Detect which cell encompasses the target text, then output its (X, Y) center coordinate. 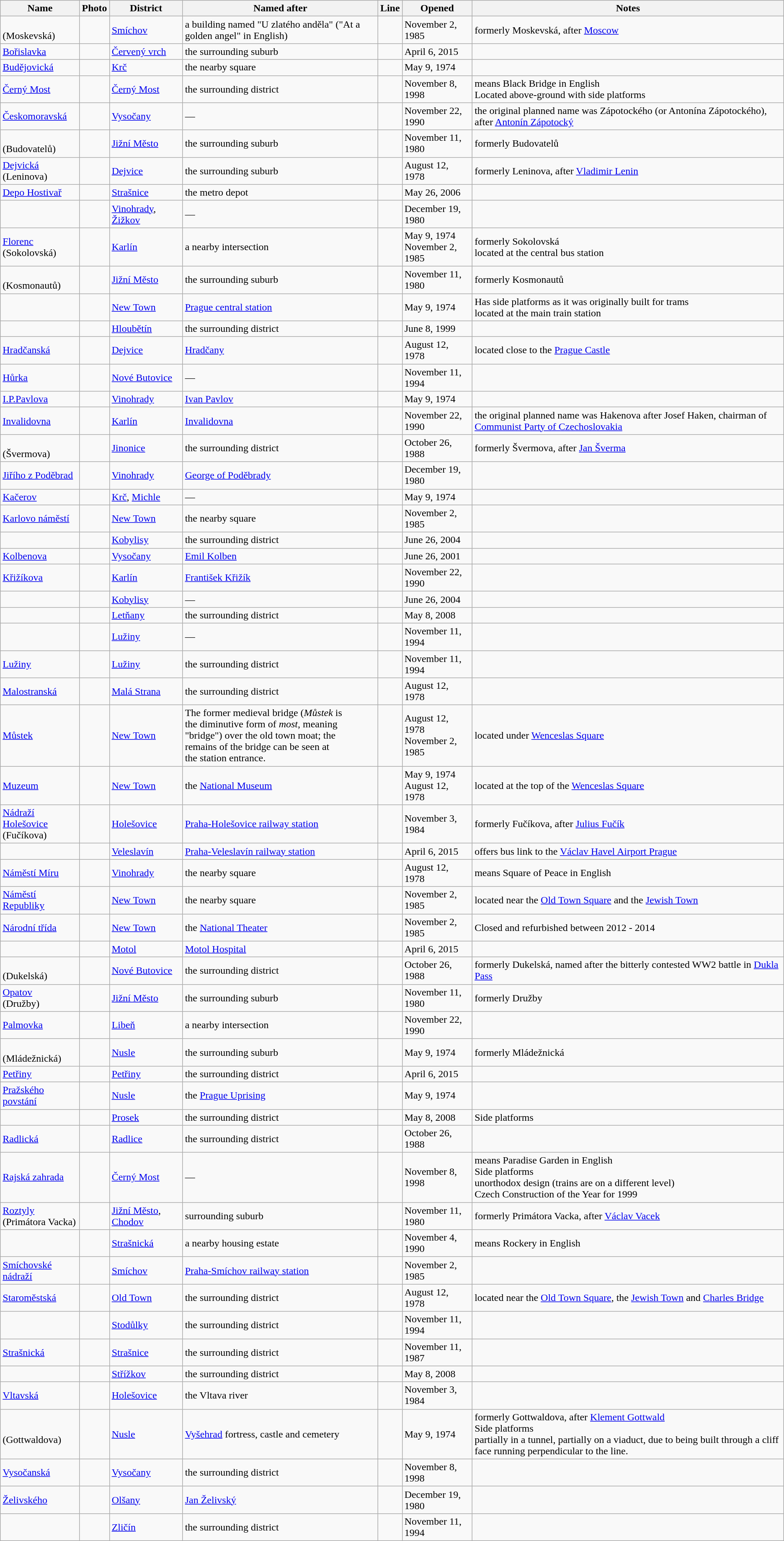
(Gottwaldova) (40, 1434)
formerly Budovatelů (628, 143)
Náměstí Republiky (40, 900)
Praha-Smíchov railway station (280, 1270)
the original planned name was Zápotockého (or Antonína Zápotockého), after Antonín Zápotocký (628, 116)
Hloubětín (146, 329)
Radlická (40, 1139)
Opened (437, 8)
Old Town (146, 1298)
Muzeum (40, 786)
means Black Bridge in EnglishLocated above-ground with side platforms (628, 89)
Jinonice (146, 448)
Dejvická (Leninova) (40, 171)
Opatov (Družby) (40, 998)
the original planned name was Hakenova after Josef Haken, chairman of Communist Party of Czechoslovakia (628, 421)
the metro depot (280, 192)
November 11, 1987 (437, 1352)
formerly Primátora Vacka, after Václav Vacek (628, 1216)
offers bus link to the Václav Havel Airport Prague (628, 851)
Ivan Pavlov (280, 399)
located near the Old Town Square and the Jewish Town (628, 900)
Florenc (Sokolovská) (40, 247)
František Křižík (280, 577)
formerly Družby (628, 998)
Národní třída (40, 928)
Motol (146, 949)
Červený vrch (146, 52)
Vysočanská (40, 1472)
Has side platforms as it was originally built for tramslocated at the main train station (628, 307)
Motol Hospital (280, 949)
the National Museum (280, 786)
Closed and refurbished between 2012 - 2014 (628, 928)
August 12, 1978 November 2, 1985 (437, 736)
District (146, 8)
the Vltava river (280, 1395)
Side platforms (628, 1117)
the Prague Uprising (280, 1095)
Photo (95, 8)
located under Wenceslas Square (628, 736)
located close to the Prague Castle (628, 350)
(Mládežnická) (40, 1052)
I.P.Pavlova (40, 399)
June 8, 1999 (437, 329)
May 9, 1974 August 12, 1978 (437, 786)
Kolbenova (40, 556)
formerly Moskevská, after Moscow (628, 30)
Depo Hostivař (40, 192)
Notes (628, 8)
a building named "U zlatého anděla" ("At a golden angel" in English) (280, 30)
Křižíkova (40, 577)
Pražského povstání (40, 1095)
Zličín (146, 1527)
May 9, 1974 November 2, 1985 (437, 247)
surrounding suburb (280, 1216)
Bořislavka (40, 52)
(Dukelská) (40, 970)
formerly Dukelská, named after the bitterly contested WW2 battle in Dukla Pass (628, 970)
formerly Mládežnická (628, 1052)
Staroměstská (40, 1298)
Jiřího z Poděbrad (40, 475)
May 26, 2006 (437, 192)
Stodůlky (146, 1325)
Letňany (146, 615)
Smíchovské nádraží (40, 1270)
Roztyly (Primátora Vacka) (40, 1216)
formerly Sokolovskálocated at the central bus station (628, 247)
Emil Kolben (280, 556)
Line (390, 8)
means Square of Peace in English (628, 873)
Jan Želivský (280, 1500)
Hradčanská (40, 350)
Střížkov (146, 1374)
Krč (146, 67)
Radlice (146, 1139)
Můstek (40, 736)
Hůrka (40, 378)
Želivského (40, 1500)
(Švermova) (40, 448)
Praha-Veleslavín railway station (280, 851)
Hradčany (280, 350)
Name (40, 8)
formerly Švermova, after Jan Šverma (628, 448)
Olšany (146, 1500)
Krč, Michle (146, 497)
Kačerov (40, 497)
June 26, 2001 (437, 556)
Vinohrady, Žižkov (146, 214)
November 4, 1990 (437, 1244)
formerly Kosmonautů (628, 280)
Karlovo náměstí (40, 519)
Praha-Holešovice railway station (280, 824)
located near the Old Town Square, the Jewish Town and Charles Bridge (628, 1298)
Vyšehrad fortress, castle and cemetery (280, 1434)
Palmovka (40, 1025)
Vltavská (40, 1395)
(Budovatelů) (40, 143)
(Kosmonautů) (40, 280)
(Moskevská) (40, 30)
Libeň (146, 1025)
Náměstí Míru (40, 873)
the National Theater (280, 928)
means Rockery in English (628, 1244)
Českomoravská (40, 116)
Nádraží Holešovice (Fučíkova) (40, 824)
Malostranská (40, 691)
Named after (280, 8)
means Paradise Garden in EnglishSide platformsunorthodox design (trains are on a different level)Czech Construction of the Year for 1999 (628, 1177)
George of Poděbrady (280, 475)
Jižní Město, Chodov (146, 1216)
formerly Leninova, after Vladimir Lenin (628, 171)
formerly Fučíkova, after Julius Fučík (628, 824)
Veleslavín (146, 851)
a nearby housing estate (280, 1244)
Prosek (146, 1117)
Rajská zahrada (40, 1177)
Prague central station (280, 307)
Malá Strana (146, 691)
Budějovická (40, 67)
located at the top of the Wenceslas Square (628, 786)
